Return (X, Y) of the center of cell containing provided text 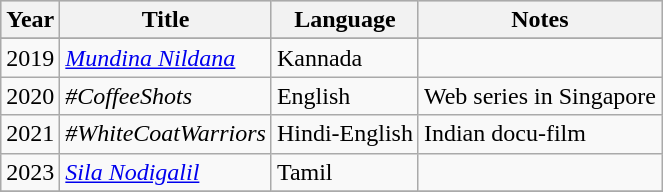
Year (30, 20)
Mundina Nildana (166, 58)
Title (166, 20)
2020 (30, 96)
2021 (30, 134)
Hindi-English (344, 134)
Web series in Singapore (540, 96)
Kannada (344, 58)
English (344, 96)
Indian docu-film (540, 134)
Notes (540, 20)
2023 (30, 172)
Sila Nodigalil (166, 172)
Language (344, 20)
#WhiteCoatWarriors (166, 134)
#CoffeeShots (166, 96)
Tamil (344, 172)
2019 (30, 58)
